From the cell containing the given text, extract its center point as [X, Y] coordinate. 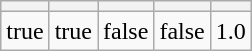
1.0 [230, 31]
